Scan for the cell matching the given text and deliver its [x, y] coordinate at center. 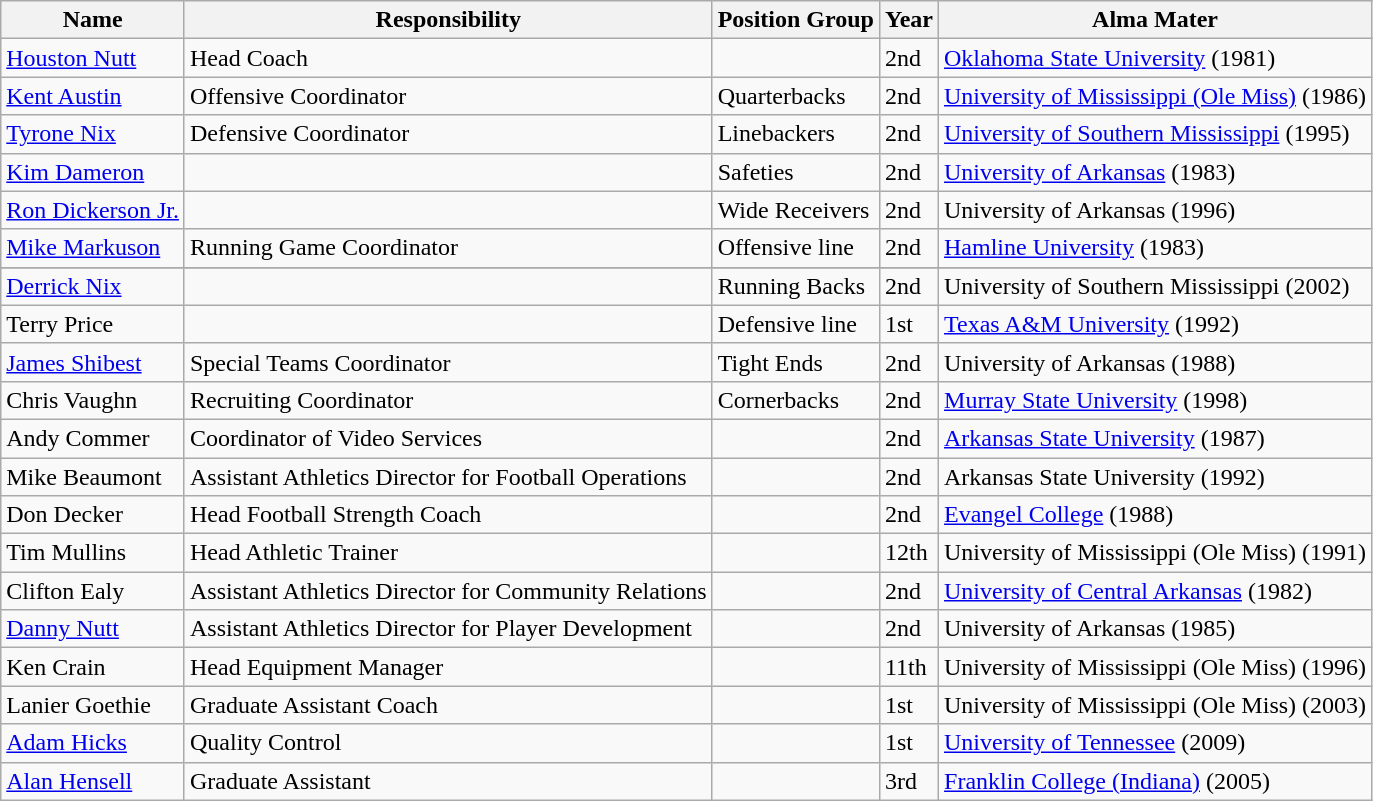
11th [908, 667]
Quarterbacks [796, 96]
Don Decker [93, 515]
12th [908, 553]
3rd [908, 781]
University of Arkansas (1985) [1156, 629]
Year [908, 20]
Head Coach [448, 58]
Clifton Ealy [93, 591]
Evangel College (1988) [1156, 515]
University of Central Arkansas (1982) [1156, 591]
Coordinator of Video Services [448, 438]
Adam Hicks [93, 743]
Head Football Strength Coach [448, 515]
Recruiting Coordinator [448, 400]
Ron Dickerson Jr. [93, 210]
Mike Markuson [93, 248]
Assistant Athletics Director for Player Development [448, 629]
University of Tennessee (2009) [1156, 743]
University of Mississippi (Ole Miss) (2003) [1156, 705]
University of Arkansas (1996) [1156, 210]
Offensive Coordinator [448, 96]
Murray State University (1998) [1156, 400]
Running Game Coordinator [448, 248]
Defensive Coordinator [448, 134]
Kim Dameron [93, 172]
Graduate Assistant Coach [448, 705]
Derrick Nix [93, 286]
Cornerbacks [796, 400]
Name [93, 20]
Tyrone Nix [93, 134]
Alma Mater [1156, 20]
Special Teams Coordinator [448, 362]
Graduate Assistant [448, 781]
Texas A&M University (1992) [1156, 324]
Wide Receivers [796, 210]
Andy Commer [93, 438]
University of Southern Mississippi (2002) [1156, 286]
Chris Vaughn [93, 400]
University of Arkansas (1983) [1156, 172]
Offensive line [796, 248]
Linebackers [796, 134]
University of Arkansas (1988) [1156, 362]
University of Southern Mississippi (1995) [1156, 134]
Assistant Athletics Director for Football Operations [448, 477]
Houston Nutt [93, 58]
Head Athletic Trainer [448, 553]
Mike Beaumont [93, 477]
Position Group [796, 20]
Tight Ends [796, 362]
Oklahoma State University (1981) [1156, 58]
University of Mississippi (Ole Miss) (1991) [1156, 553]
Head Equipment Manager [448, 667]
Quality Control [448, 743]
Franklin College (Indiana) (2005) [1156, 781]
Lanier Goethie [93, 705]
Hamline University (1983) [1156, 248]
Arkansas State University (1992) [1156, 477]
Defensive line [796, 324]
Danny Nutt [93, 629]
Kent Austin [93, 96]
Running Backs [796, 286]
Safeties [796, 172]
Responsibility [448, 20]
James Shibest [93, 362]
Arkansas State University (1987) [1156, 438]
Terry Price [93, 324]
Assistant Athletics Director for Community Relations [448, 591]
University of Mississippi (Ole Miss) (1986) [1156, 96]
University of Mississippi (Ole Miss) (1996) [1156, 667]
Alan Hensell [93, 781]
Ken Crain [93, 667]
Tim Mullins [93, 553]
